Detect which cell encompasses the target text, then output its [x, y] center coordinate. 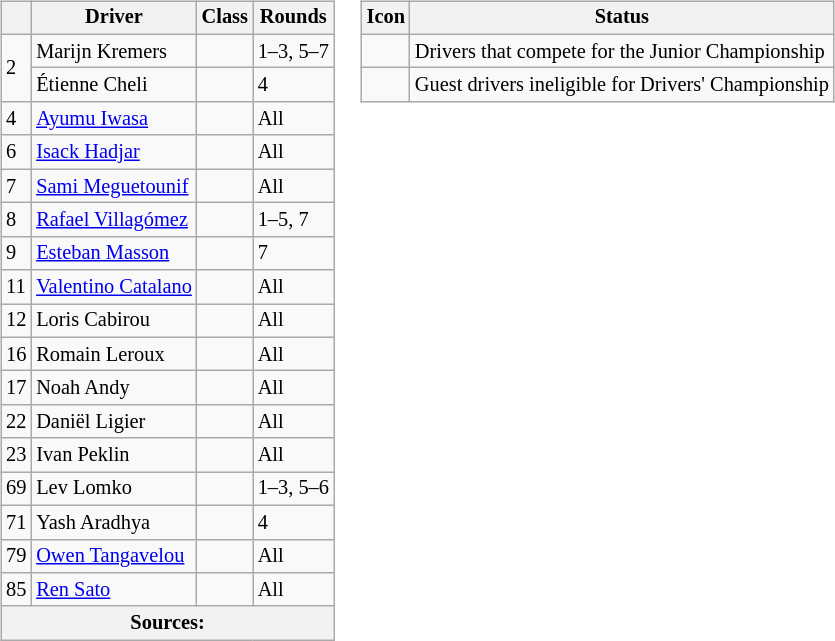
Yash Aradhya [114, 522]
Valentino Catalano [114, 287]
Drivers that compete for the Junior Championship [622, 51]
Driver [114, 18]
Étienne Cheli [114, 85]
9 [16, 253]
Guest drivers ineligible for Drivers' Championship [622, 85]
1–5, 7 [294, 220]
85 [16, 590]
8 [16, 220]
1–3, 5–7 [294, 51]
Esteban Masson [114, 253]
12 [16, 321]
71 [16, 522]
Ayumu Iwasa [114, 119]
Sources: [168, 623]
69 [16, 489]
Romain Leroux [114, 354]
23 [16, 455]
Owen Tangavelou [114, 556]
Icon [386, 18]
Ivan Peklin [114, 455]
Loris Cabirou [114, 321]
Sami Meguetounif [114, 186]
6 [16, 152]
11 [16, 287]
Class [225, 18]
Marijn Kremers [114, 51]
Daniël Ligier [114, 422]
Isack Hadjar [114, 152]
22 [16, 422]
2 [16, 68]
79 [16, 556]
Noah Andy [114, 388]
Rounds [294, 18]
Ren Sato [114, 590]
Lev Lomko [114, 489]
17 [16, 388]
16 [16, 354]
Rafael Villagómez [114, 220]
1–3, 5–6 [294, 489]
Status [622, 18]
